Find where the given text appears and provide that cell's center as [x, y] coordinate. 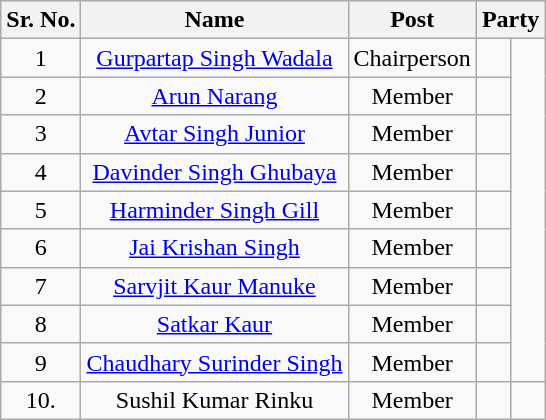
9 [41, 362]
Chairperson [412, 58]
3 [41, 134]
Sarvjit Kaur Manuke [214, 286]
1 [41, 58]
Jai Krishan Singh [214, 248]
Sushil Kumar Rinku [214, 400]
6 [41, 248]
Sr. No. [41, 20]
10. [41, 400]
5 [41, 210]
Name [214, 20]
Arun Narang [214, 96]
7 [41, 286]
8 [41, 324]
Satkar Kaur [214, 324]
Harminder Singh Gill [214, 210]
4 [41, 172]
Gurpartap Singh Wadala [214, 58]
Chaudhary Surinder Singh [214, 362]
Party [510, 20]
2 [41, 96]
Davinder Singh Ghubaya [214, 172]
Post [412, 20]
Avtar Singh Junior [214, 134]
